Provide the [X, Y] coordinate of the cell's center where the given text is located.  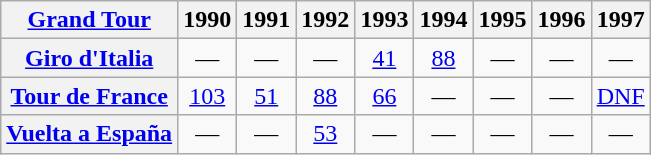
1994 [444, 20]
1992 [326, 20]
Grand Tour [90, 20]
103 [208, 96]
DNF [620, 96]
Vuelta a España [90, 134]
1997 [620, 20]
Giro d'Italia [90, 58]
1990 [208, 20]
1993 [384, 20]
51 [266, 96]
41 [384, 58]
53 [326, 134]
1995 [502, 20]
1991 [266, 20]
66 [384, 96]
1996 [562, 20]
Tour de France [90, 96]
